Determine the [X, Y] coordinate at the center of the cell enclosing the given text.  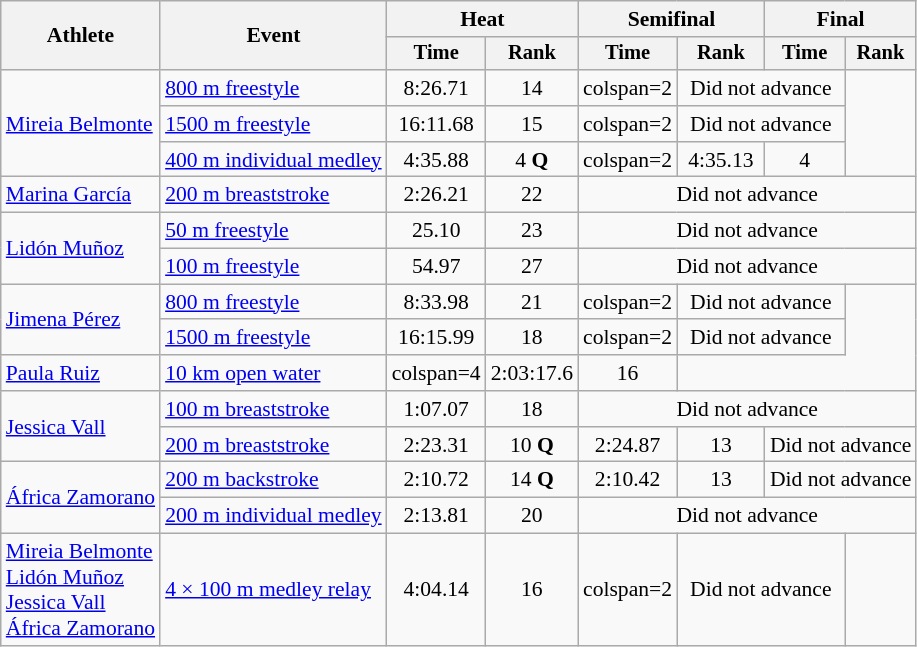
14 Q [532, 480]
4 × 100 m medley relay [274, 590]
54.97 [436, 267]
22 [532, 195]
Heat [482, 19]
2:10.42 [628, 480]
4:35.88 [436, 160]
21 [532, 302]
1:07.07 [436, 409]
100 m freestyle [274, 267]
Mireia Belmonte [80, 124]
Marina García [80, 195]
Lidón Muñoz [80, 248]
23 [532, 231]
25.10 [436, 231]
16:11.68 [436, 124]
400 m individual medley [274, 160]
Final [841, 19]
4:04.14 [436, 590]
2:13.81 [436, 516]
2:10.72 [436, 480]
África Zamorano [80, 498]
4 Q [532, 160]
Paula Ruiz [80, 373]
4:35.13 [721, 160]
200 m backstroke [274, 480]
16:15.99 [436, 338]
100 m breaststroke [274, 409]
8:33.98 [436, 302]
10 km open water [274, 373]
4 [805, 160]
Mireia BelmonteLidón MuñozJessica VallÁfrica Zamorano [80, 590]
2:24.87 [628, 445]
50 m freestyle [274, 231]
Jimena Pérez [80, 320]
Event [274, 36]
2:03:17.6 [532, 373]
Athlete [80, 36]
colspan=4 [436, 373]
14 [532, 88]
Jessica Vall [80, 426]
20 [532, 516]
8:26.71 [436, 88]
27 [532, 267]
2:23.31 [436, 445]
10 Q [532, 445]
Semifinal [672, 19]
2:26.21 [436, 195]
200 m individual medley [274, 516]
15 [532, 124]
